From the cell containing the given text, extract its center point as (X, Y) coordinate. 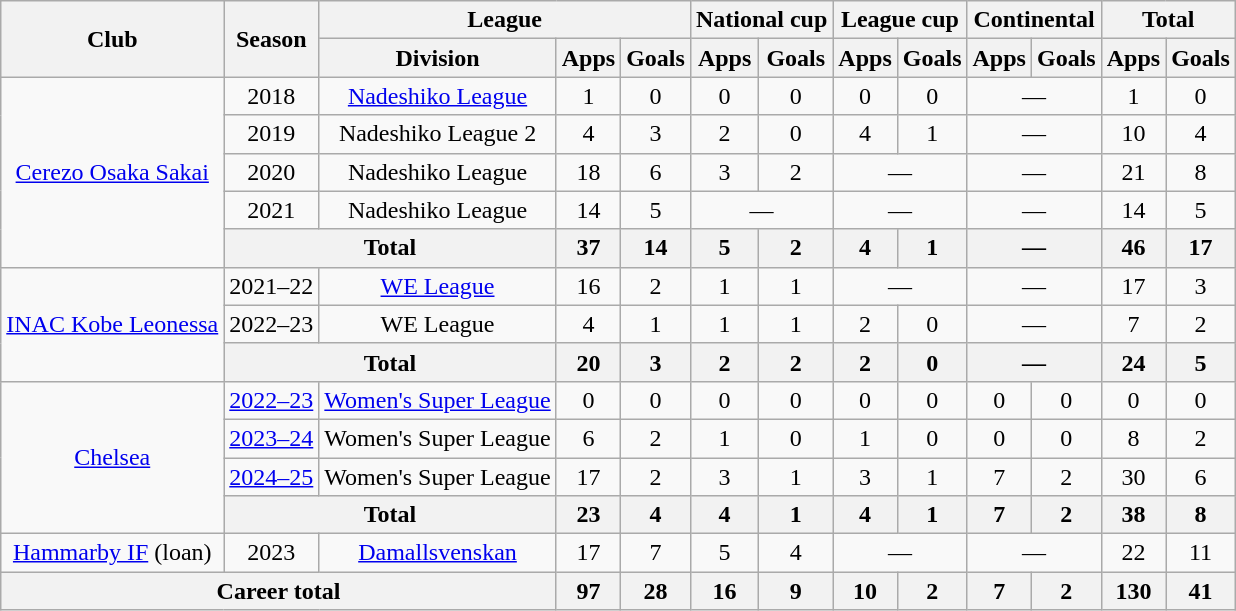
37 (588, 248)
Chelsea (112, 457)
24 (1133, 362)
Nadeshiko League 2 (438, 134)
Club (112, 39)
9 (796, 591)
2018 (272, 96)
21 (1133, 172)
41 (1201, 591)
30 (1133, 477)
18 (588, 172)
Continental (1034, 20)
130 (1133, 591)
INAC Kobe Leonessa (112, 324)
Cerezo Osaka Sakai (112, 172)
Career total (278, 591)
2023–24 (272, 438)
Season (272, 39)
23 (588, 515)
National cup (761, 20)
Damallsvenskan (438, 553)
97 (588, 591)
Hammarby IF (loan) (112, 553)
46 (1133, 248)
Division (438, 58)
League (505, 20)
38 (1133, 515)
11 (1201, 553)
22 (1133, 553)
League cup (900, 20)
20 (588, 362)
2024–25 (272, 477)
2021 (272, 210)
2020 (272, 172)
2019 (272, 134)
2021–22 (272, 286)
28 (656, 591)
2023 (272, 553)
